Return the (x, y) coordinate for the center point of the cell that contains the specified text.  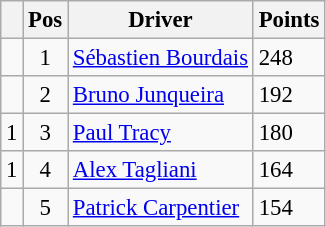
2 (46, 95)
3 (46, 133)
Patrick Carpentier (161, 208)
Sébastien Bourdais (161, 58)
248 (288, 58)
Alex Tagliani (161, 170)
180 (288, 133)
164 (288, 170)
192 (288, 95)
Driver (161, 20)
154 (288, 208)
Bruno Junqueira (161, 95)
Points (288, 20)
Paul Tracy (161, 133)
5 (46, 208)
4 (46, 170)
Pos (46, 20)
